Determine the [x, y] coordinate at the center of the cell enclosing the given text.  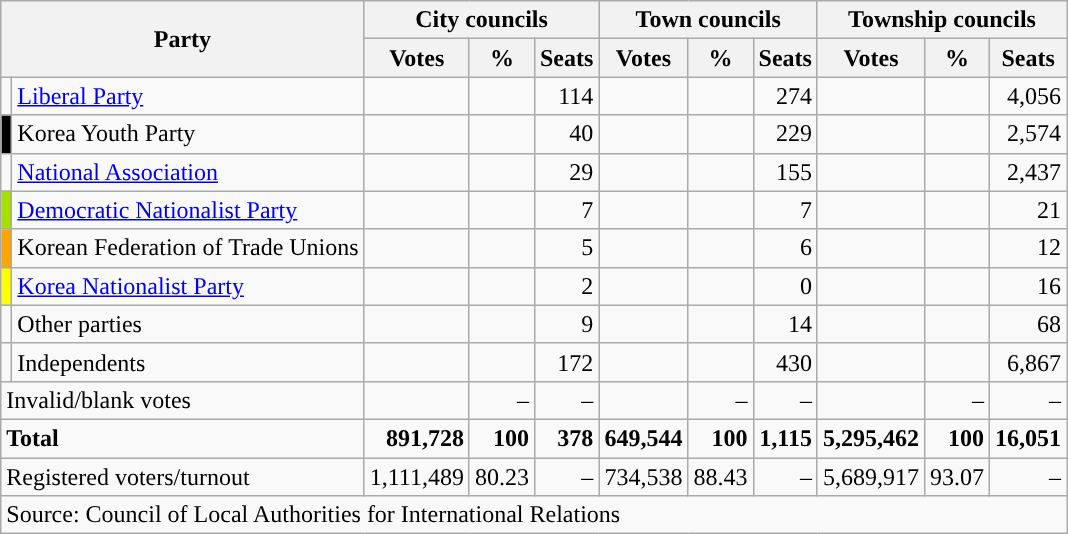
Invalid/blank votes [182, 400]
16 [1028, 286]
21 [1028, 210]
5,295,462 [870, 438]
Korea Youth Party [188, 134]
172 [566, 362]
9 [566, 324]
5 [566, 248]
274 [785, 96]
Total [182, 438]
4,056 [1028, 96]
12 [1028, 248]
2 [566, 286]
6 [785, 248]
Town councils [708, 20]
Township councils [942, 20]
378 [566, 438]
2,437 [1028, 172]
Other parties [188, 324]
National Association [188, 172]
68 [1028, 324]
14 [785, 324]
City councils [482, 20]
80.23 [502, 477]
40 [566, 134]
Korea Nationalist Party [188, 286]
114 [566, 96]
891,728 [416, 438]
Liberal Party [188, 96]
430 [785, 362]
1,115 [785, 438]
Source: Council of Local Authorities for International Relations [534, 515]
2,574 [1028, 134]
155 [785, 172]
5,689,917 [870, 477]
1,111,489 [416, 477]
29 [566, 172]
Registered voters/turnout [182, 477]
Independents [188, 362]
Korean Federation of Trade Unions [188, 248]
0 [785, 286]
734,538 [644, 477]
16,051 [1028, 438]
Party [182, 39]
Democratic Nationalist Party [188, 210]
6,867 [1028, 362]
93.07 [956, 477]
649,544 [644, 438]
229 [785, 134]
88.43 [720, 477]
